Capture the cell that displays the provided text and extract its [x, y] central coordinate. 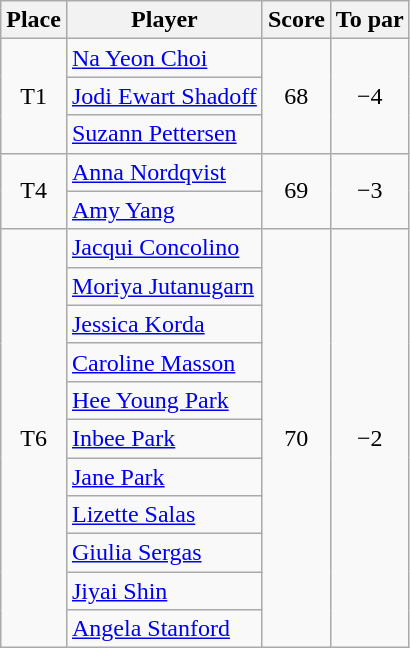
Angela Stanford [164, 629]
−4 [370, 96]
Na Yeon Choi [164, 58]
68 [296, 96]
−3 [370, 191]
69 [296, 191]
Score [296, 20]
Caroline Masson [164, 362]
T1 [34, 96]
T6 [34, 438]
To par [370, 20]
Giulia Sergas [164, 553]
T4 [34, 191]
−2 [370, 438]
Inbee Park [164, 438]
Jessica Korda [164, 324]
Amy Yang [164, 210]
Jodi Ewart Shadoff [164, 96]
Suzann Pettersen [164, 134]
Anna Nordqvist [164, 172]
Lizette Salas [164, 515]
Place [34, 20]
70 [296, 438]
Jane Park [164, 477]
Player [164, 20]
Jiyai Shin [164, 591]
Hee Young Park [164, 400]
Jacqui Concolino [164, 248]
Moriya Jutanugarn [164, 286]
